From the cell containing the given text, extract its center point as (x, y) coordinate. 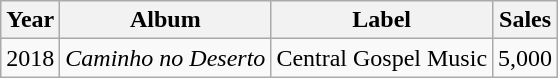
5,000 (526, 58)
2018 (30, 58)
Album (166, 20)
Central Gospel Music (382, 58)
Sales (526, 20)
Label (382, 20)
Caminho no Deserto (166, 58)
Year (30, 20)
